Extract the [X, Y] coordinate from the center of the cell holding the provided text.  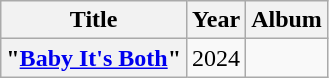
Year [216, 20]
2024 [216, 58]
Album [287, 20]
"Baby It's Both" [94, 58]
Title [94, 20]
